Extract the [X, Y] coordinate from the center of the cell holding the provided text.  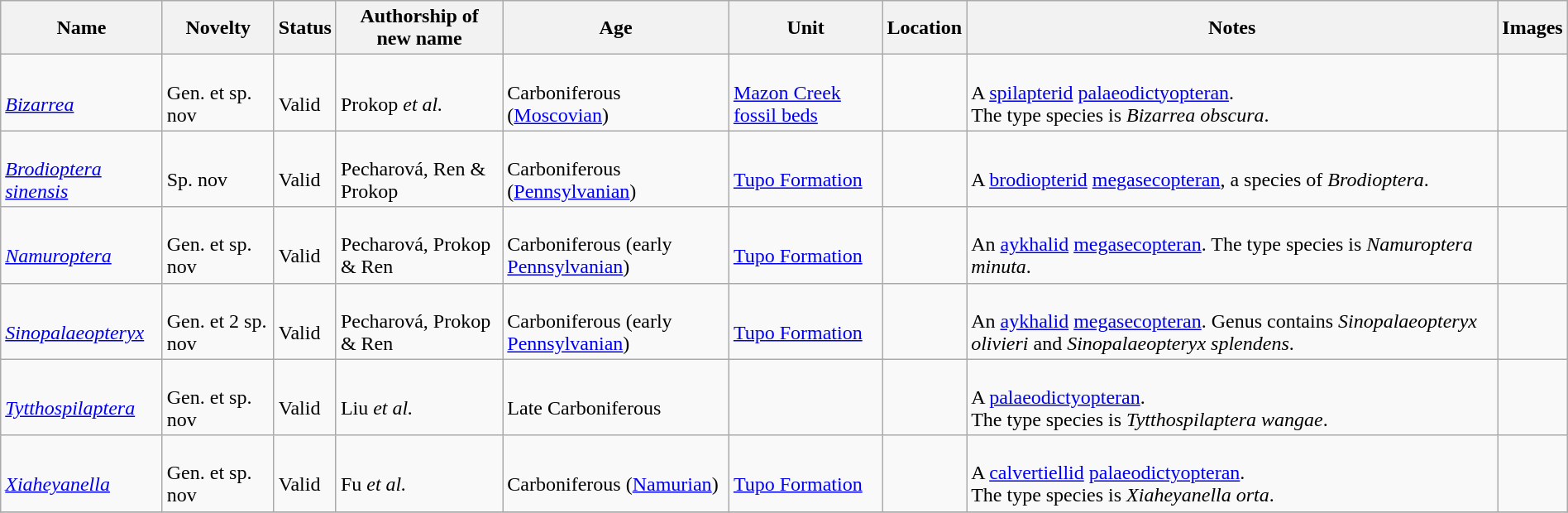
Mazon Creek fossil beds [806, 93]
A brodiopterid megasecopteran, a species of Brodioptera. [1232, 169]
Prokop et al. [418, 93]
Age [616, 28]
Brodioptera sinensis [81, 169]
Name [81, 28]
Sinopalaeopteryx [81, 321]
Bizarrea [81, 93]
Status [304, 28]
Xiaheyanella [81, 473]
Images [1532, 28]
Carboniferous (Pennsylvanian) [616, 169]
A calvertiellid palaeodictyopteran. The type species is Xiaheyanella orta. [1232, 473]
Tytthospilaptera [81, 397]
Novelty [218, 28]
Late Carboniferous [616, 397]
A spilapterid palaeodictyopteran. The type species is Bizarrea obscura. [1232, 93]
A palaeodictyopteran. The type species is Tytthospilaptera wangae. [1232, 397]
Pecharová, Ren & Prokop [418, 169]
Sp. nov [218, 169]
Unit [806, 28]
Fu et al. [418, 473]
Authorship of new name [418, 28]
Gen. et 2 sp. nov [218, 321]
Location [925, 28]
Notes [1232, 28]
Carboniferous (Moscovian) [616, 93]
Carboniferous (Namurian) [616, 473]
Liu et al. [418, 397]
An aykhalid megasecopteran. The type species is Namuroptera minuta. [1232, 245]
Namuroptera [81, 245]
An aykhalid megasecopteran. Genus contains Sinopalaeopteryx olivieri and Sinopalaeopteryx splendens. [1232, 321]
